Output the (X, Y) coordinate of the center of the cell containing the given text.  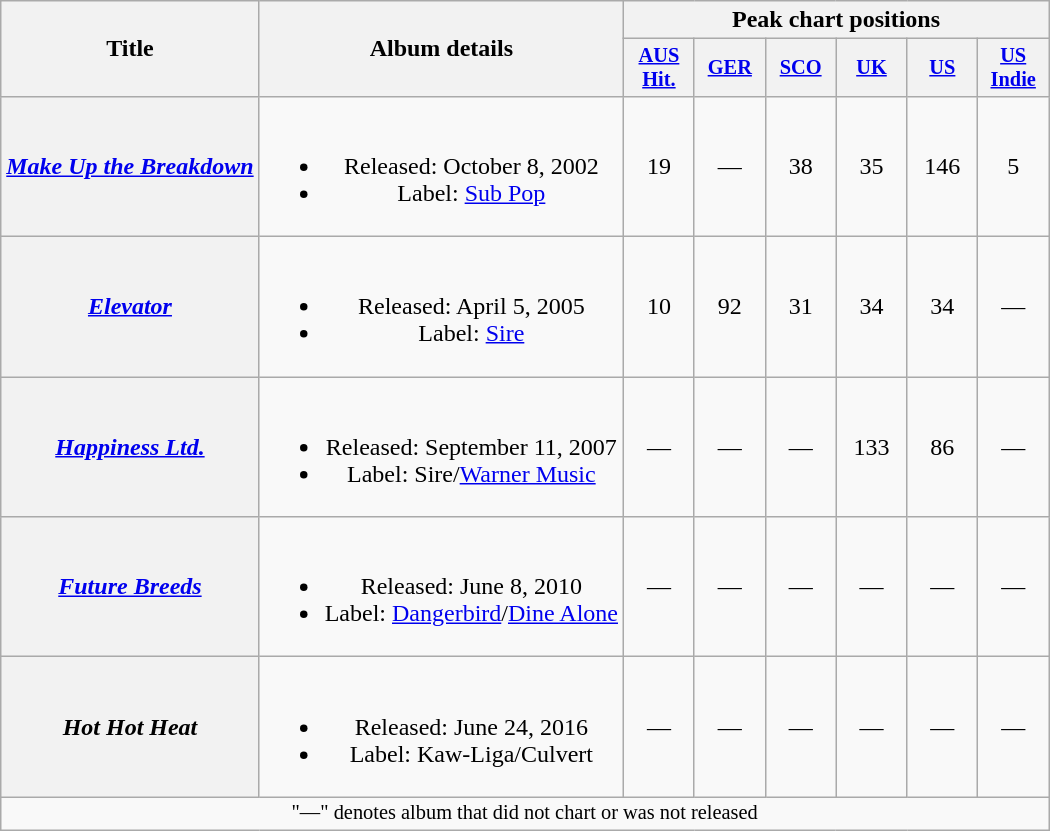
Released: June 24, 2016Label: Kaw-Liga/Culvert (441, 727)
86 (942, 447)
Peak chart positions (836, 20)
133 (872, 447)
Elevator (130, 307)
Released: October 8, 2002Label: Sub Pop (441, 166)
31 (800, 307)
US (942, 68)
Future Breeds (130, 587)
38 (800, 166)
146 (942, 166)
UK (872, 68)
10 (660, 307)
GER (730, 68)
AUSHit. (660, 68)
Released: September 11, 2007Label: Sire/Warner Music (441, 447)
Released: June 8, 2010Label: Dangerbird/Dine Alone (441, 587)
92 (730, 307)
USIndie (1014, 68)
5 (1014, 166)
Album details (441, 49)
SCO (800, 68)
Happiness Ltd. (130, 447)
Hot Hot Heat (130, 727)
"—" denotes album that did not chart or was not released (525, 814)
19 (660, 166)
Make Up the Breakdown (130, 166)
Title (130, 49)
Released: April 5, 2005Label: Sire (441, 307)
35 (872, 166)
